For the text-containing cell, return its midpoint in [X, Y] coordinate format. 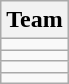
Team [35, 20]
